For the text-containing cell, return its midpoint in [X, Y] coordinate format. 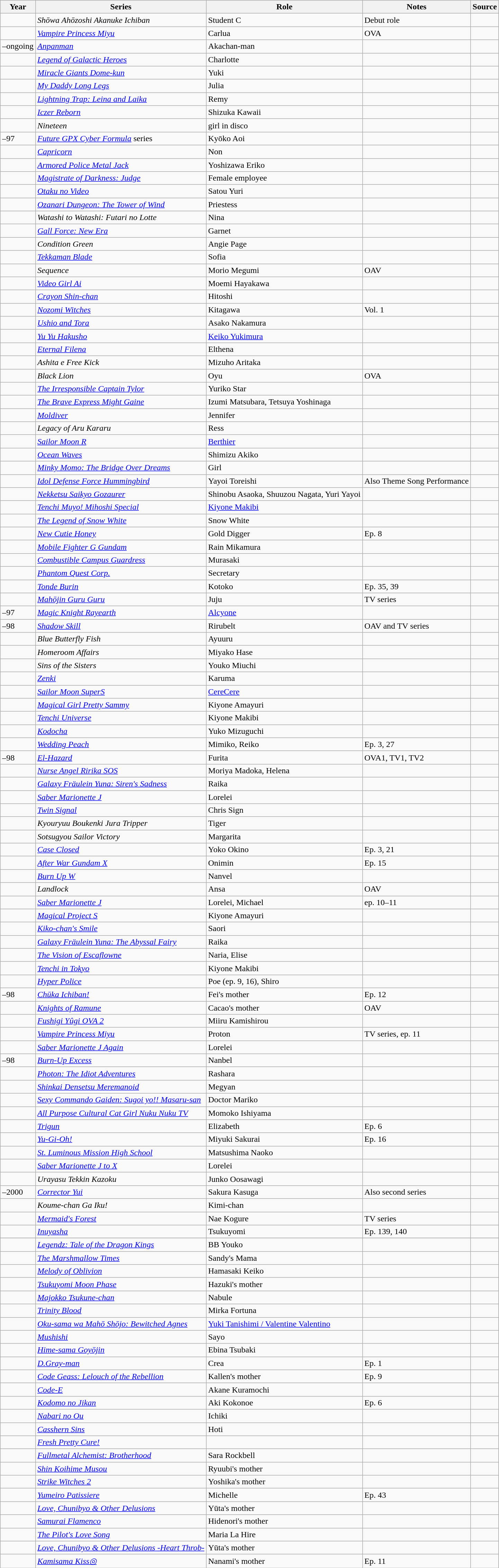
Vol. 1 [417, 310]
Twin Signal [120, 810]
The Pilot's Love Song [120, 1534]
Tenchi in Tokyo [120, 968]
Trinity Blood [120, 1311]
Yoko Okino [284, 850]
St. Luminous Mission High School [120, 1152]
Tsukuyomi [284, 1232]
Moldiver [120, 415]
Maria La Hire [284, 1534]
Kotoko [284, 586]
Kamisama Kiss◎ [120, 1561]
Priestess [284, 204]
Mahōjin Guru Guru [120, 600]
Akane Kuramochi [284, 1389]
Rirubelt [284, 626]
Capricorn [120, 152]
Charlotte [284, 60]
Otaku no Video [120, 191]
Moriya Madoka, Helena [284, 771]
Saori [284, 929]
Lightning Trap: Leina and Laika [120, 99]
Legendz: Tale of the Dragon Kings [120, 1245]
Julia [284, 86]
Ress [284, 428]
Doctor Mariko [284, 1100]
The Legend of Snow White [120, 520]
Mermaid's Forest [120, 1218]
Case Closed [120, 850]
Armored Police Metal Jack [120, 165]
Ep. 9 [417, 1376]
Nurse Angel Ririka SOS [120, 771]
Proton [284, 1034]
Magic Knight Rayearth [120, 613]
Ep. 15 [417, 863]
Ep. 139, 140 [417, 1232]
Aki Kokonoe [284, 1403]
Onimin [284, 863]
Magical Project S [120, 915]
Junko Oosawagi [284, 1179]
Sayo [284, 1337]
Wedding Peach [120, 744]
Code Geass: Lelouch of the Rebellion [120, 1376]
Juju [284, 600]
Keiko Yukimura [284, 336]
Sotsugyou Sailor Victory [120, 837]
Nabari no Ou [120, 1416]
Idol Defense Force Hummingbird [120, 481]
Kyouryuu Boukenki Jura Tripper [120, 823]
Gold Digger [284, 534]
Jennifer [284, 415]
Sailor Moon R [120, 441]
Cacao's mother [284, 1008]
Megyan [284, 1087]
Ocean Waves [120, 455]
Urayasu Tekkin Kazoku [120, 1179]
Yoshizawa Eriko [284, 165]
Rain Mikamura [284, 547]
The Vision of Escaflowne [120, 955]
Burn-Up Excess [120, 1060]
Tenchi Muyo! Mihoshi Special [120, 507]
Sara Rockbell [284, 1456]
Tonde Burin [120, 586]
Sexy Commando Gaiden: Sugoi yo!! Masaru-san [120, 1100]
Melody of Oblivion [120, 1271]
Eternal Filena [120, 349]
Watashi to Watashi: Futari no Lotte [120, 218]
Michelle [284, 1495]
–2000 [18, 1192]
Legend of Galactic Heroes [120, 60]
D.Gray-man [120, 1363]
Role [284, 7]
Mobile Fighter G Gundam [120, 547]
Condition Green [120, 244]
Ansa [284, 889]
Sins of the Sisters [120, 665]
Satou Yuri [284, 191]
girl in disco [284, 125]
Yayoi Toreishi [284, 481]
–ongoing [18, 46]
Mushishi [120, 1337]
Hazuki's mother [284, 1284]
Nina [284, 218]
Zenki [120, 678]
Shimizu Akiko [284, 455]
Inuyasha [120, 1232]
Lorelei, Michael [284, 902]
Nineteen [120, 125]
Crea [284, 1363]
Yuriko Star [284, 389]
Margarita [284, 837]
Murasaki [284, 560]
Shin Koihime Musou [120, 1469]
OAV and TV series [417, 626]
Morio Megumi [284, 270]
ep. 10–11 [417, 902]
Ichiki [284, 1416]
TV series, ep. 11 [417, 1034]
Hitoshi [284, 297]
Snow White [284, 520]
Shōwa Ahōzoshi Akanuke Ichiban [120, 20]
Garnet [284, 231]
Mimiko, Reiko [284, 744]
Remy [284, 99]
Asako Nakamura [284, 323]
Ashita e Free Kick [120, 362]
Momoko Ishiyama [284, 1113]
Kodomo no Jikan [120, 1403]
Homeroom Affairs [120, 652]
Oku-sama wa Mahō Shōjo: Bewitched Agnes [120, 1324]
Fresh Pretty Cure! [120, 1442]
Miyuki Sakurai [284, 1139]
Nabule [284, 1297]
Ushio and Tora [120, 323]
Chris Sign [284, 810]
Matsushima Naoko [284, 1152]
Miracle Giants Dome-kun [120, 73]
Student C [284, 20]
Elizabeth [284, 1126]
Akachan-man [284, 46]
Gall Force: New Era [120, 231]
Fei's mother [284, 994]
Love, Chunibyo & Other Delusions [120, 1508]
Alcyone [284, 613]
Nanbel [284, 1060]
Yuko Mizuguchi [284, 731]
Tekkaman Blade [120, 257]
Source [484, 7]
Mizuho Aritaka [284, 362]
Series [120, 7]
Shadow Skill [120, 626]
El-Hazard [120, 757]
Nanvel [284, 876]
Video Girl Ai [120, 283]
Nekketsu Saikyo Gozaurer [120, 494]
Tsukuyomi Moon Phase [120, 1284]
Yuki Tanishimi / Valentine Valentino [284, 1324]
Ep. 3, 27 [417, 744]
Nanami's mother [284, 1561]
Koume-chan Ga Iku! [120, 1205]
Hoti [284, 1429]
The Brave Express Might Gaine [120, 402]
CereCere [284, 692]
Yuki [284, 73]
Fushigi Yûgi OVA 2 [120, 1021]
Magical Girl Pretty Sammy [120, 705]
Nozomi Witches [120, 310]
Mirka Fortuna [284, 1311]
Fullmetal Alchemist: Brotherhood [120, 1456]
Naria, Elise [284, 955]
Angie Page [284, 244]
The Marshmallow Times [120, 1258]
Magistrate of Darkness: Judge [120, 178]
Karuma [284, 678]
Sandy's Mama [284, 1258]
Iczer Reborn [120, 112]
Ep. 11 [417, 1561]
Landlock [120, 889]
Black Lion [120, 375]
Shinobu Asaoka, Shuuzou Nagata, Yuri Yayoi [284, 494]
Moemi Hayakawa [284, 283]
Non [284, 152]
Rashara [284, 1074]
Future GPX Cyber Formula series [120, 138]
New Cutie Honey [120, 534]
Majokko Tsukune-chan [120, 1297]
Ep. 16 [417, 1139]
Yu Yu Hakusho [120, 336]
Ep. 3, 21 [417, 850]
Youko Miuchi [284, 665]
Ep. 12 [417, 994]
Corrector Yui [120, 1192]
Debut role [417, 20]
Sofia [284, 257]
Ayuuru [284, 639]
Hime-sama Goyōjin [120, 1350]
Saber Marionette J to X [120, 1166]
Ep. 43 [417, 1495]
Secretary [284, 573]
Tiger [284, 823]
Oyu [284, 375]
Strike Witches 2 [120, 1482]
Kiko-chan's Smile [120, 929]
Yoshika's mother [284, 1482]
Girl [284, 468]
Photon: The Idiot Adventures [120, 1074]
Ebina Tsubaki [284, 1350]
Code-E [120, 1389]
Casshern Sins [120, 1429]
Berthier [284, 441]
Hamasaki Keiko [284, 1271]
Hyper Police [120, 981]
Kimi-chan [284, 1205]
Also second series [417, 1192]
Saber Marionette J Again [120, 1047]
Also Theme Song Performance [417, 481]
Blue Butterfly Fish [120, 639]
Combustible Campus Guardress [120, 560]
Year [18, 7]
Ep. 35, 39 [417, 586]
Ep. 1 [417, 1363]
Galaxy Fräulein Yuna: The Abyssal Fairy [120, 942]
Carlua [284, 33]
Phantom Quest Corp. [120, 573]
Notes [417, 7]
Galaxy Fräulein Yuna: Siren's Sadness [120, 784]
Yumeiro Patissiere [120, 1495]
Knights of Ramune [120, 1008]
Legacy of Aru Kararu [120, 428]
Sakura Kasuga [284, 1192]
Ep. 8 [417, 534]
Crayon Shin-chan [120, 297]
Minky Momo: The Bridge Over Dreams [120, 468]
Shinkai Densetsu Meremanoid [120, 1087]
Miyako Hase [284, 652]
BB Youko [284, 1245]
Samurai Flamenco [120, 1521]
Sequence [120, 270]
My Daddy Long Legs [120, 86]
Poe (ep. 9, 16), Shiro [284, 981]
Kyōko Aoi [284, 138]
After War Gundam X [120, 863]
Elthena [284, 349]
The Irresponsible Captain Tylor [120, 389]
Yu-Gi-Oh! [120, 1139]
Burn Up W [120, 876]
All Purpose Cultural Cat Girl Nuku Nuku TV [120, 1113]
Miiru Kamishirou [284, 1021]
Nae Kogure [284, 1218]
Sailor Moon SuperS [120, 692]
Shizuka Kawaii [284, 112]
Female employee [284, 178]
Trigun [120, 1126]
OVA1, TV1, TV2 [417, 757]
Tenchi Universe [120, 718]
Hidenori's mother [284, 1521]
Furita [284, 757]
Kallen's mother [284, 1376]
Ryuubi's mother [284, 1469]
Love, Chunibyo & Other Delusions -Heart Throb- [120, 1548]
Chūka Ichiban! [120, 994]
Kodocha [120, 731]
Kitagawa [284, 310]
Izumi Matsubara, Tetsuya Yoshinaga [284, 402]
Ozanari Dungeon: The Tower of Wind [120, 204]
Anpanman [120, 46]
